Pinpoint the cell where the given text exists, returning its (X, Y) midpoint coordinate. 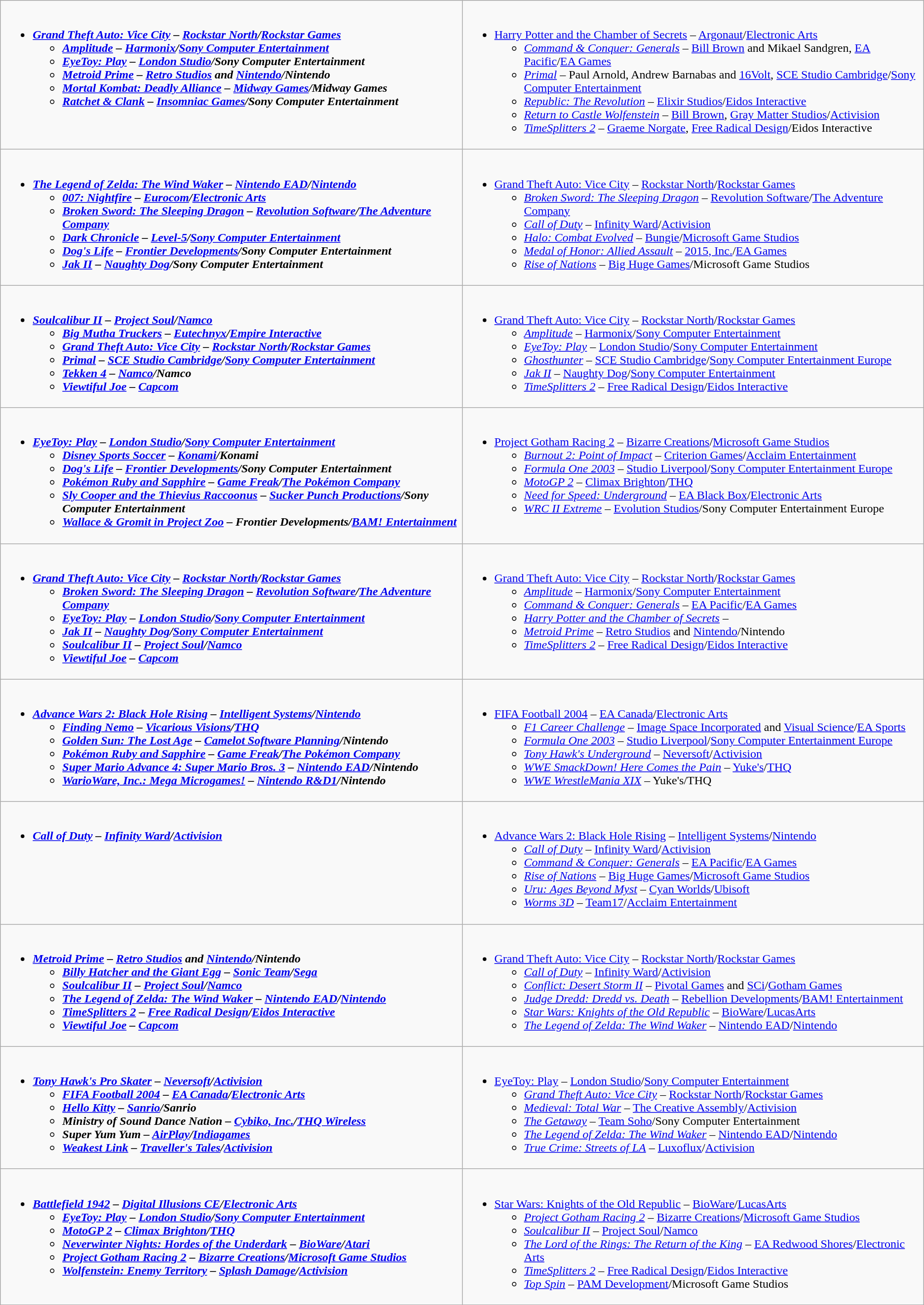
Call of Duty – Infinity Ward/Activision (231, 863)
